For the text-containing cell, return its midpoint in [x, y] coordinate format. 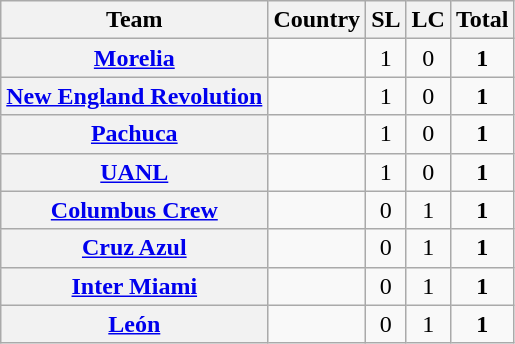
Cruz Azul [134, 248]
León [134, 324]
SL [386, 20]
UANL [134, 172]
Total [482, 20]
Morelia [134, 58]
Country [317, 20]
LC [428, 20]
Pachuca [134, 134]
Inter Miami [134, 286]
Team [134, 20]
Columbus Crew [134, 210]
New England Revolution [134, 96]
